Return (X, Y) of the center of cell containing provided text 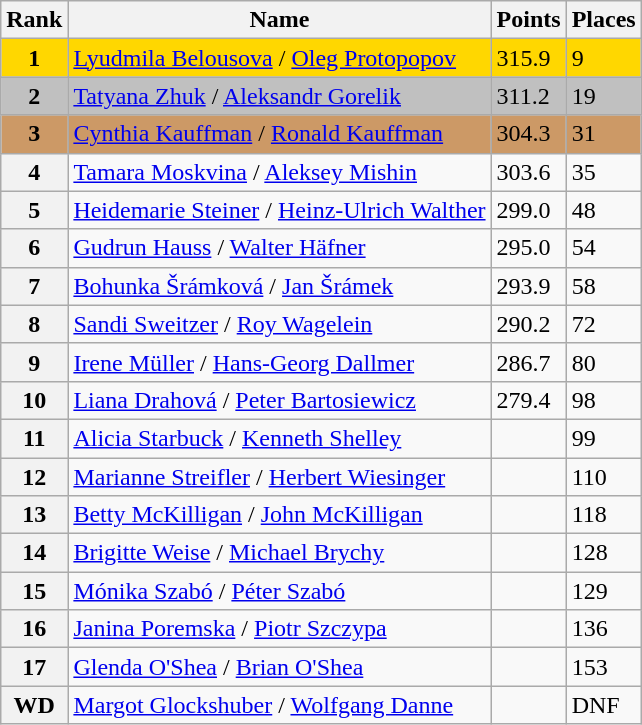
35 (604, 172)
14 (34, 553)
58 (604, 286)
293.9 (528, 286)
Cynthia Kauffman / Ronald Kauffman (280, 134)
11 (34, 438)
303.6 (528, 172)
315.9 (528, 58)
4 (34, 172)
7 (34, 286)
13 (34, 515)
304.3 (528, 134)
5 (34, 210)
Tamara Moskvina / Aleksey Mishin (280, 172)
153 (604, 667)
118 (604, 515)
48 (604, 210)
Alicia Starbuck / Kenneth Shelley (280, 438)
3 (34, 134)
72 (604, 324)
Sandi Sweitzer / Roy Wagelein (280, 324)
1 (34, 58)
286.7 (528, 362)
Janina Poremska / Piotr Szczypa (280, 629)
19 (604, 96)
Glenda O'Shea / Brian O'Shea (280, 667)
6 (34, 248)
311.2 (528, 96)
2 (34, 96)
54 (604, 248)
80 (604, 362)
8 (34, 324)
98 (604, 400)
279.4 (528, 400)
Irene Müller / Hans-Georg Dallmer (280, 362)
129 (604, 591)
Tatyana Zhuk / Aleksandr Gorelik (280, 96)
Places (604, 20)
17 (34, 667)
Points (528, 20)
Brigitte Weise / Michael Brychy (280, 553)
290.2 (528, 324)
Betty McKilligan / John McKilligan (280, 515)
295.0 (528, 248)
DNF (604, 705)
Liana Drahová / Peter Bartosiewicz (280, 400)
136 (604, 629)
110 (604, 477)
Rank (34, 20)
Name (280, 20)
Bohunka Šrámková / Jan Šrámek (280, 286)
16 (34, 629)
31 (604, 134)
128 (604, 553)
Lyudmila Belousova / Oleg Protopopov (280, 58)
Mónika Szabó / Péter Szabó (280, 591)
Heidemarie Steiner / Heinz-Ulrich Walther (280, 210)
12 (34, 477)
299.0 (528, 210)
10 (34, 400)
Gudrun Hauss / Walter Häfner (280, 248)
15 (34, 591)
WD (34, 705)
Margot Glockshuber / Wolfgang Danne (280, 705)
99 (604, 438)
Marianne Streifler / Herbert Wiesinger (280, 477)
